Extract the (x, y) coordinate from the center of the cell holding the provided text.  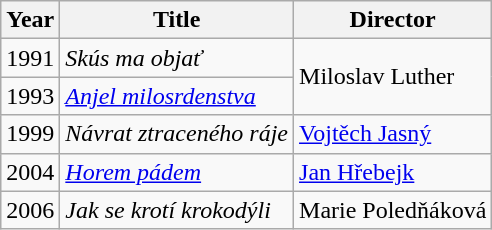
1999 (30, 134)
Director (393, 20)
Miloslav Luther (393, 77)
Jak se krotí krokodýli (177, 210)
Year (30, 20)
2006 (30, 210)
1991 (30, 58)
Návrat ztraceného ráje (177, 134)
Horem pádem (177, 172)
1993 (30, 96)
Jan Hřebejk (393, 172)
Vojtěch Jasný (393, 134)
Marie Poledňáková (393, 210)
Skús ma objať (177, 58)
Anjel milosrdenstva (177, 96)
2004 (30, 172)
Title (177, 20)
